Search for the cell housing the specified text and yield its [x, y] center coordinate. 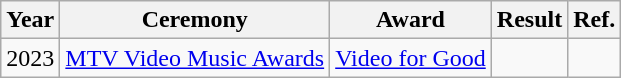
Ref. [594, 20]
2023 [30, 58]
Video for Good [411, 58]
Year [30, 20]
Ceremony [195, 20]
Award [411, 20]
MTV Video Music Awards [195, 58]
Result [529, 20]
